Capture the cell that displays the provided text and extract its (x, y) central coordinate. 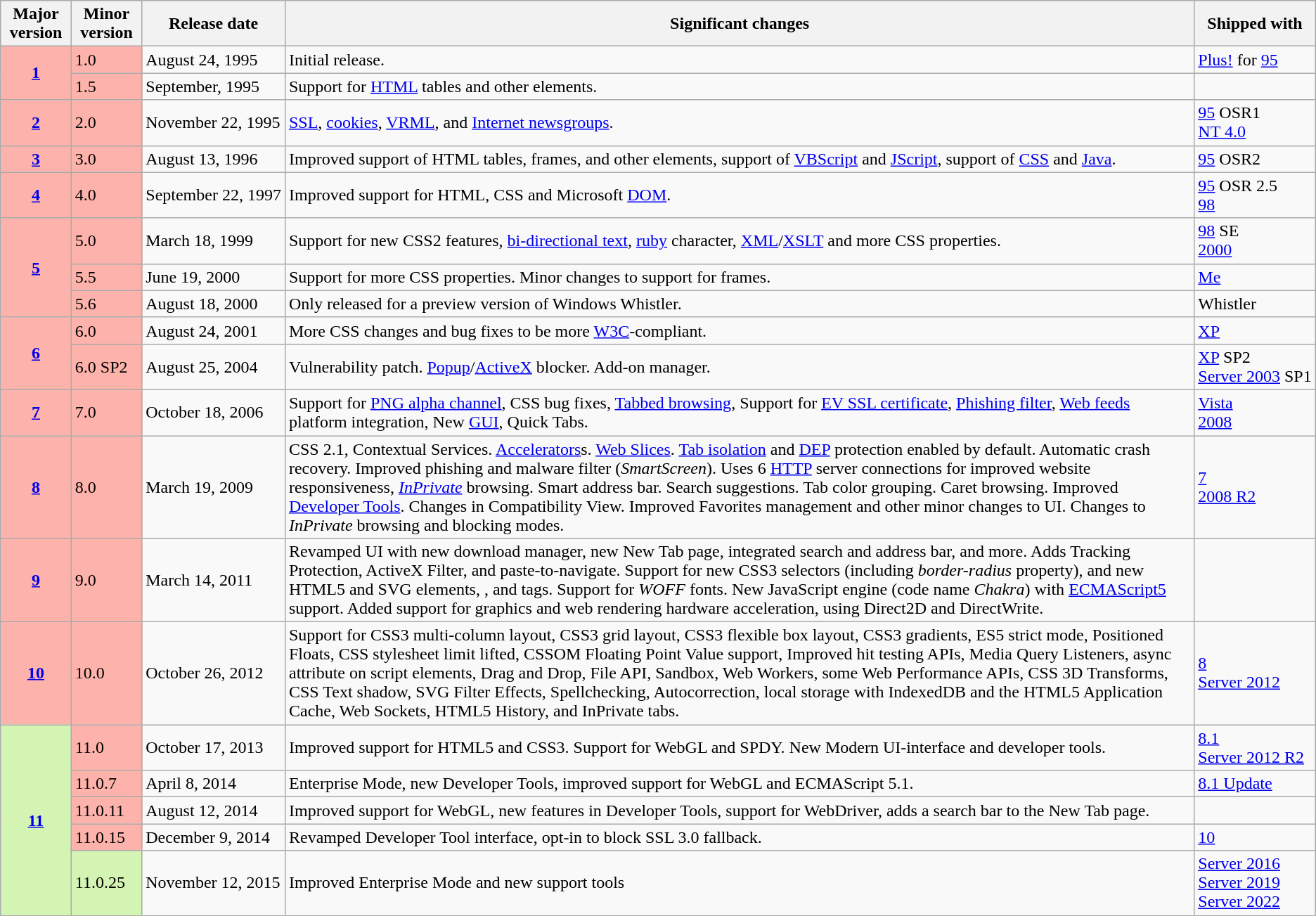
August 24, 1995 (214, 60)
9 (36, 581)
11.0 (106, 748)
3 (36, 159)
6 (36, 353)
4 (36, 195)
XP (1255, 330)
November 22, 1995 (214, 122)
11.0.11 (106, 811)
September 22, 1997 (214, 195)
Initial release. (740, 60)
6.0 (106, 330)
Vista2008 (1255, 412)
August 18, 2000 (214, 304)
1.0 (106, 60)
Significant changes (740, 24)
October 26, 2012 (214, 673)
11.0.7 (106, 784)
95 OSR1 NT 4.0 (1255, 122)
August 13, 1996 (214, 159)
6.0 SP2 (106, 367)
December 9, 2014 (214, 837)
Support for more CSS properties. Minor changes to support for frames. (740, 277)
Only released for a preview version of Windows Whistler. (740, 304)
August 25, 2004 (214, 367)
April 8, 2014 (214, 784)
XP SP2 Server 2003 SP1 (1255, 367)
More CSS changes and bug fixes to be more W3C-compliant. (740, 330)
5.6 (106, 304)
8.1 Update (1255, 784)
5 (36, 267)
Whistler (1255, 304)
Improved support for HTML, CSS and Microsoft DOM. (740, 195)
7.0 (106, 412)
Release date (214, 24)
8.0 (106, 487)
Support for new CSS2 features, bi-directional text, ruby character, XML/XSLT and more CSS properties. (740, 240)
Me (1255, 277)
SSL, cookies, VRML, and Internet newsgroups. (740, 122)
October 17, 2013 (214, 748)
8 (36, 487)
Revamped Developer Tool interface, opt-in to block SSL 3.0 fallback. (740, 837)
4.0 (106, 195)
98 SE2000 (1255, 240)
Improved Enterprise Mode and new support tools (740, 883)
Minor version (106, 24)
Plus! for 95 (1255, 60)
8.1Server 2012 R2 (1255, 748)
August 12, 2014 (214, 811)
March 19, 2009 (214, 487)
7 (36, 412)
95 OSR2 (1255, 159)
March 14, 2011 (214, 581)
1.5 (106, 86)
3.0 (106, 159)
March 18, 1999 (214, 240)
11.0.15 (106, 837)
11 (36, 820)
72008 R2 (1255, 487)
8Server 2012 (1255, 673)
1 (36, 73)
Enterprise Mode, new Developer Tools, improved support for WebGL and ECMAScript 5.1. (740, 784)
Shipped with (1255, 24)
Improved support for HTML5 and CSS3. Support for WebGL and SPDY. New Modern UI-interface and developer tools. (740, 748)
June 19, 2000 (214, 277)
October 18, 2006 (214, 412)
Improved support of HTML tables, frames, and other elements, support of VBScript and JScript, support of CSS and Java. (740, 159)
10.0 (106, 673)
11.0.25 (106, 883)
Vulnerability patch. Popup/ActiveX blocker. Add-on manager. (740, 367)
5.5 (106, 277)
2 (36, 122)
9.0 (106, 581)
September, 1995 (214, 86)
Improved support for WebGL, new features in Developer Tools, support for WebDriver, adds a search bar to the New Tab page. (740, 811)
Support for HTML tables and other elements. (740, 86)
Major version (36, 24)
August 24, 2001 (214, 330)
November 12, 2015 (214, 883)
5.0 (106, 240)
2.0 (106, 122)
95 OSR 2.598 (1255, 195)
Server 2016Server 2019Server 2022 (1255, 883)
